Identify which cell holds the provided text, then report its (x, y) central coordinate. 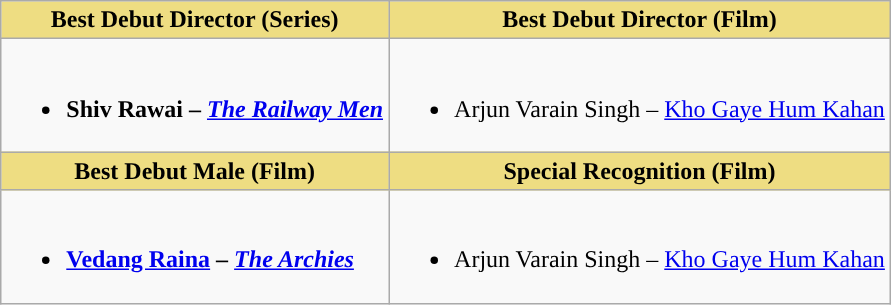
Vedang Raina – The Archies (195, 246)
Best Debut Director (Series) (195, 20)
Best Debut Director (Film) (640, 20)
Best Debut Male (Film) (195, 171)
Shiv Rawai – The Railway Men (195, 96)
Special Recognition (Film) (640, 171)
